Pinpoint the cell where the given text exists, returning its [x, y] midpoint coordinate. 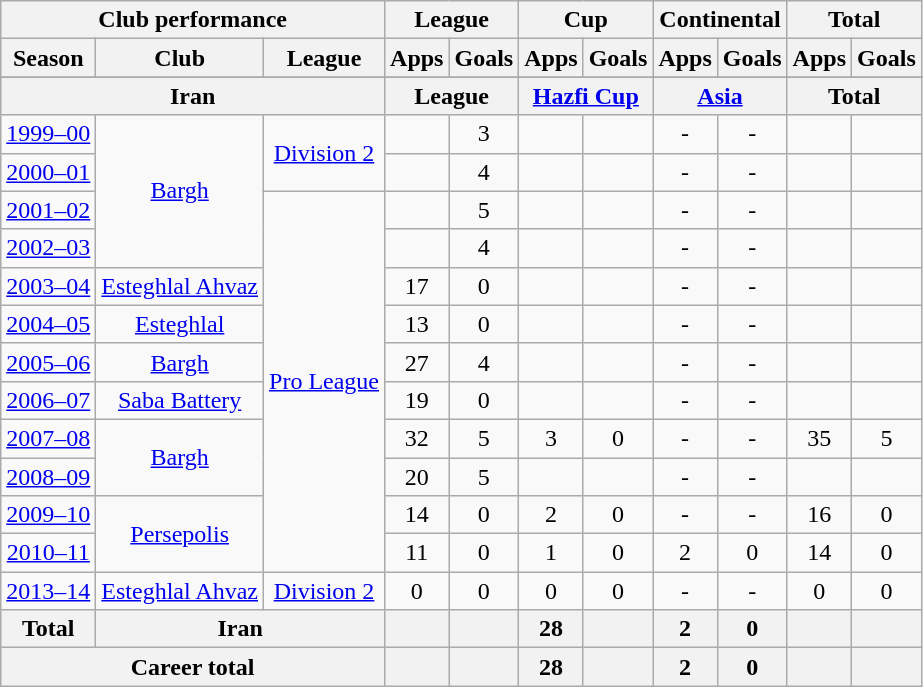
Career total [193, 667]
11 [417, 553]
Continental [720, 20]
27 [417, 362]
2010–11 [48, 553]
16 [819, 515]
1999–00 [48, 134]
2000–01 [48, 172]
2009–10 [48, 515]
32 [417, 438]
1 [551, 553]
Cup [586, 20]
2008–09 [48, 477]
Pro League [324, 382]
Club [180, 58]
2007–08 [48, 438]
13 [417, 324]
Club performance [193, 20]
Persepolis [180, 534]
35 [819, 438]
Asia [720, 96]
2001–02 [48, 210]
Saba Battery [180, 400]
Season [48, 58]
2013–14 [48, 591]
20 [417, 477]
19 [417, 400]
2005–06 [48, 362]
2002–03 [48, 248]
2006–07 [48, 400]
17 [417, 286]
2004–05 [48, 324]
Hazfi Cup [586, 96]
Esteghlal [180, 324]
2003–04 [48, 286]
